Search for the cell housing the specified text and yield its (X, Y) center coordinate. 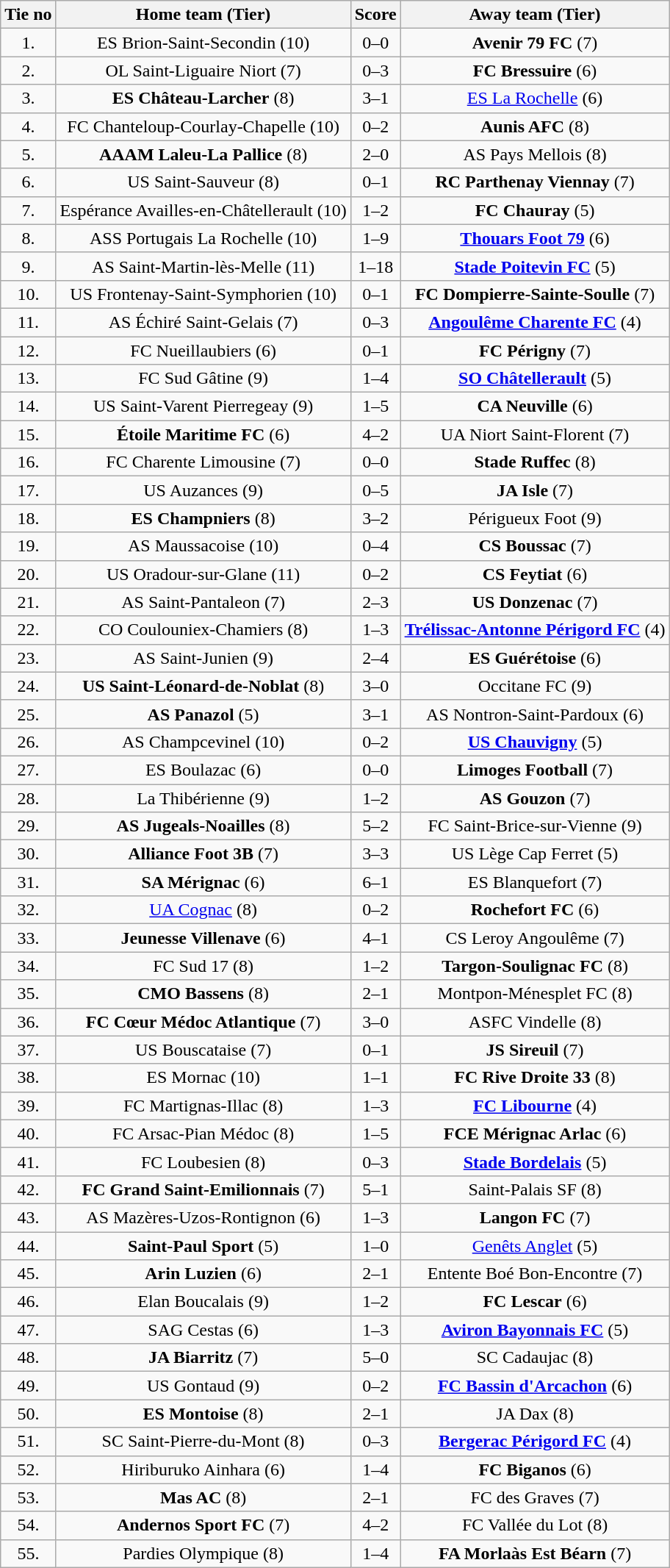
7. (28, 210)
FC des Graves (7) (535, 1497)
3. (28, 99)
FC Rive Droite 33 (8) (535, 1078)
FC Bressuire (6) (535, 71)
Aunis AFC (8) (535, 126)
3–3 (375, 854)
AS Gouzon (7) (535, 798)
Mas AC (8) (203, 1497)
Thouars Foot 79 (6) (535, 238)
5–2 (375, 826)
AS Saint-Pantaleon (7) (203, 602)
FC Charente Limousine (7) (203, 462)
AAAM Laleu-La Pallice (8) (203, 154)
Espérance Availles-en-Châtellerault (10) (203, 210)
JS Sireuil (7) (535, 1050)
AS Maussacoise (10) (203, 546)
FC Cœur Médoc Atlantique (7) (203, 1022)
FA Morlaàs Est Béarn (7) (535, 1553)
Andernos Sport FC (7) (203, 1525)
5–1 (375, 1189)
Home team (Tier) (203, 15)
ES La Rochelle (6) (535, 99)
CS Feytiat (6) (535, 574)
4. (28, 126)
JA Isle (7) (535, 490)
36. (28, 1022)
13. (28, 379)
Pardies Olympique (8) (203, 1553)
OL Saint-Liguaire Niort (7) (203, 71)
CS Leroy Angoulême (7) (535, 938)
27. (28, 770)
US Bouscataise (7) (203, 1050)
10. (28, 294)
FC Chanteloup-Courlay-Chapelle (10) (203, 126)
JA Biarritz (7) (203, 1358)
43. (28, 1217)
6. (28, 182)
1. (28, 43)
FC Sud 17 (8) (203, 966)
FC Dompierre-Sainte-Soulle (7) (535, 294)
28. (28, 798)
Langon FC (7) (535, 1217)
FC Loubesien (8) (203, 1161)
32. (28, 910)
30. (28, 854)
Limoges Football (7) (535, 770)
FC Nueillaubiers (6) (203, 351)
15. (28, 434)
1–1 (375, 1078)
SAG Cestas (6) (203, 1330)
11. (28, 322)
JA Dax (8) (535, 1414)
Tie no (28, 15)
2. (28, 71)
39. (28, 1106)
Bergerac Périgord FC (4) (535, 1442)
Rochefort FC (6) (535, 910)
ES Champniers (8) (203, 518)
ES Château-Larcher (8) (203, 99)
ES Boulazac (6) (203, 770)
US Saint-Sauveur (8) (203, 182)
CS Boussac (7) (535, 546)
8. (28, 238)
12. (28, 351)
SO Châtellerault (5) (535, 379)
US Saint-Varent Pierregeay (9) (203, 407)
Away team (Tier) (535, 15)
Stade Bordelais (5) (535, 1161)
44. (28, 1246)
US Donzenac (7) (535, 602)
Jeunesse Villenave (6) (203, 938)
FC Vallée du Lot (8) (535, 1525)
48. (28, 1358)
54. (28, 1525)
35. (28, 994)
Saint-Paul Sport (5) (203, 1246)
22. (28, 630)
FC Saint-Brice-sur-Vienne (9) (535, 826)
Aviron Bayonnais FC (5) (535, 1330)
31. (28, 882)
ASFC Vindelle (8) (535, 1022)
49. (28, 1386)
0–4 (375, 546)
AS Échiré Saint-Gelais (7) (203, 322)
2–3 (375, 602)
0–5 (375, 490)
5–0 (375, 1358)
26. (28, 742)
Alliance Foot 3B (7) (203, 854)
FC Martignas-Illac (8) (203, 1106)
33. (28, 938)
AS Pays Mellois (8) (535, 154)
20. (28, 574)
ES Brion-Saint-Secondin (10) (203, 43)
Elan Boucalais (9) (203, 1302)
24. (28, 686)
FC Grand Saint-Emilionnais (7) (203, 1189)
Périgueux Foot (9) (535, 518)
Genêts Anglet (5) (535, 1246)
FC Arsac-Pian Médoc (8) (203, 1134)
9. (28, 266)
US Lège Cap Ferret (5) (535, 854)
Arin Luzien (6) (203, 1274)
RC Parthenay Viennay (7) (535, 182)
AS Mazères-Uzos-Rontignon (6) (203, 1217)
Entente Boé Bon-Encontre (7) (535, 1274)
14. (28, 407)
ES Blanquefort (7) (535, 882)
ES Montoise (8) (203, 1414)
US Auzances (9) (203, 490)
Occitane FC (9) (535, 686)
2–4 (375, 658)
US Saint-Léonard-de-Noblat (8) (203, 686)
Trélissac-Antonne Périgord FC (4) (535, 630)
Angoulême Charente FC (4) (535, 322)
5. (28, 154)
FC Sud Gâtine (9) (203, 379)
46. (28, 1302)
29. (28, 826)
16. (28, 462)
SC Cadaujac (8) (535, 1358)
23. (28, 658)
FC Périgny (7) (535, 351)
SA Mérignac (6) (203, 882)
US Chauvigny (5) (535, 742)
6–1 (375, 882)
FC Lescar (6) (535, 1302)
45. (28, 1274)
Targon-Soulignac FC (8) (535, 966)
FC Libourne (4) (535, 1106)
42. (28, 1189)
FCE Mérignac Arlac (6) (535, 1134)
SC Saint-Pierre-du-Mont (8) (203, 1442)
La Thibérienne (9) (203, 798)
AS Saint-Junien (9) (203, 658)
ES Guérétoise (6) (535, 658)
Stade Ruffec (8) (535, 462)
51. (28, 1442)
FC Chauray (5) (535, 210)
AS Panazol (5) (203, 714)
Saint-Palais SF (8) (535, 1189)
AS Saint-Martin-lès-Melle (11) (203, 266)
Avenir 79 FC (7) (535, 43)
US Gontaud (9) (203, 1386)
AS Champcevinel (10) (203, 742)
47. (28, 1330)
1–9 (375, 238)
37. (28, 1050)
FC Bassin d'Arcachon (6) (535, 1386)
Montpon-Ménesplet FC (8) (535, 994)
25. (28, 714)
3–2 (375, 518)
Étoile Maritime FC (6) (203, 434)
38. (28, 1078)
50. (28, 1414)
Stade Poitevin FC (5) (535, 266)
AS Jugeals-Noailles (8) (203, 826)
Hiriburuko Ainhara (6) (203, 1469)
FC Biganos (6) (535, 1469)
1–0 (375, 1246)
UA Cognac (8) (203, 910)
53. (28, 1497)
34. (28, 966)
US Oradour-sur-Glane (11) (203, 574)
40. (28, 1134)
41. (28, 1161)
US Frontenay-Saint-Symphorien (10) (203, 294)
CO Coulouniex-Chamiers (8) (203, 630)
17. (28, 490)
Score (375, 15)
21. (28, 602)
55. (28, 1553)
ASS Portugais La Rochelle (10) (203, 238)
1–18 (375, 266)
4–1 (375, 938)
AS Nontron-Saint-Pardoux (6) (535, 714)
CMO Bassens (8) (203, 994)
52. (28, 1469)
UA Niort Saint-Florent (7) (535, 434)
18. (28, 518)
CA Neuville (6) (535, 407)
19. (28, 546)
ES Mornac (10) (203, 1078)
2–0 (375, 154)
